Determine the (x, y) coordinate at the center of the cell enclosing the given text.  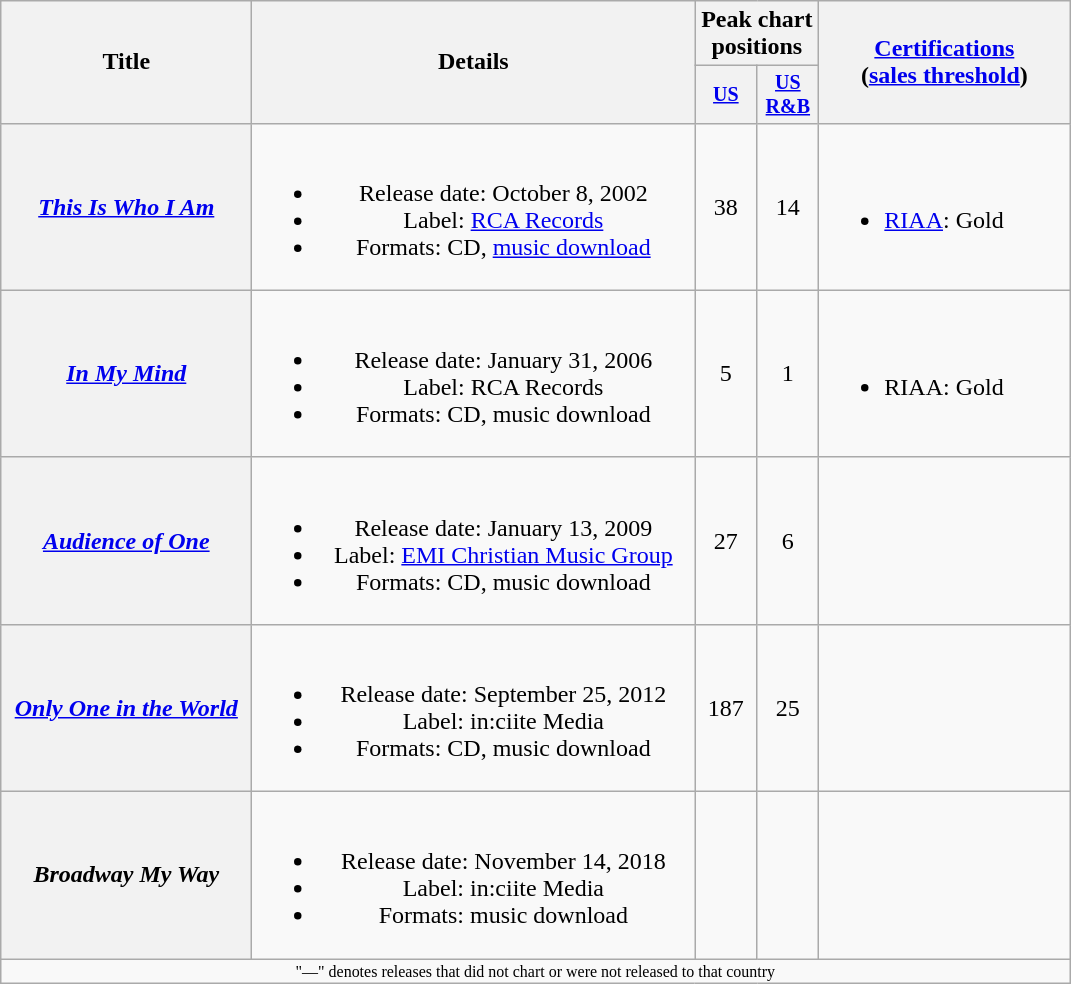
This Is Who I Am (126, 206)
Release date: January 13, 2009Label: EMI Christian Music GroupFormats: CD, music download (474, 540)
"—" denotes releases that did not chart or were not released to that country (536, 971)
Release date: November 14, 2018Label: in:ciite MediaFormats: music download (474, 876)
25 (788, 708)
38 (726, 206)
Peak chart positions (757, 34)
187 (726, 708)
Title (126, 62)
Broadway My Way (126, 876)
Details (474, 62)
US R&B (788, 94)
27 (726, 540)
Only One in the World (126, 708)
5 (726, 374)
US (726, 94)
Audience of One (126, 540)
6 (788, 540)
In My Mind (126, 374)
1 (788, 374)
Certifications(sales threshold) (944, 62)
Release date: January 31, 2006Label: RCA RecordsFormats: CD, music download (474, 374)
Release date: October 8, 2002Label: RCA RecordsFormats: CD, music download (474, 206)
14 (788, 206)
Release date: September 25, 2012Label: in:ciite MediaFormats: CD, music download (474, 708)
